Extract the [x, y] coordinate from the center of the cell holding the provided text.  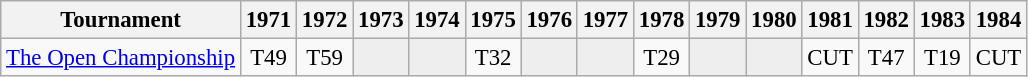
1972 [325, 20]
1980 [774, 20]
1983 [942, 20]
1984 [998, 20]
T47 [886, 58]
1978 [661, 20]
The Open Championship [121, 58]
T19 [942, 58]
1982 [886, 20]
T49 [268, 58]
T29 [661, 58]
1977 [605, 20]
T59 [325, 58]
1975 [493, 20]
1973 [381, 20]
1976 [549, 20]
1979 [718, 20]
1981 [830, 20]
T32 [493, 58]
Tournament [121, 20]
1971 [268, 20]
1974 [437, 20]
